Determine the (x, y) coordinate at the center of the cell enclosing the given text.  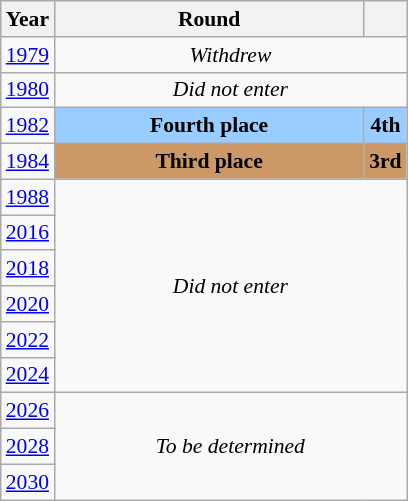
Round (209, 19)
Third place (209, 162)
3rd (386, 162)
2016 (28, 233)
2028 (28, 447)
Fourth place (209, 126)
2022 (28, 340)
1984 (28, 162)
To be determined (230, 446)
2020 (28, 304)
1988 (28, 197)
2030 (28, 482)
4th (386, 126)
1982 (28, 126)
2018 (28, 269)
Withdrew (230, 55)
Year (28, 19)
1979 (28, 55)
2024 (28, 375)
2026 (28, 411)
1980 (28, 90)
